For the text-containing cell, return its midpoint in (x, y) coordinate format. 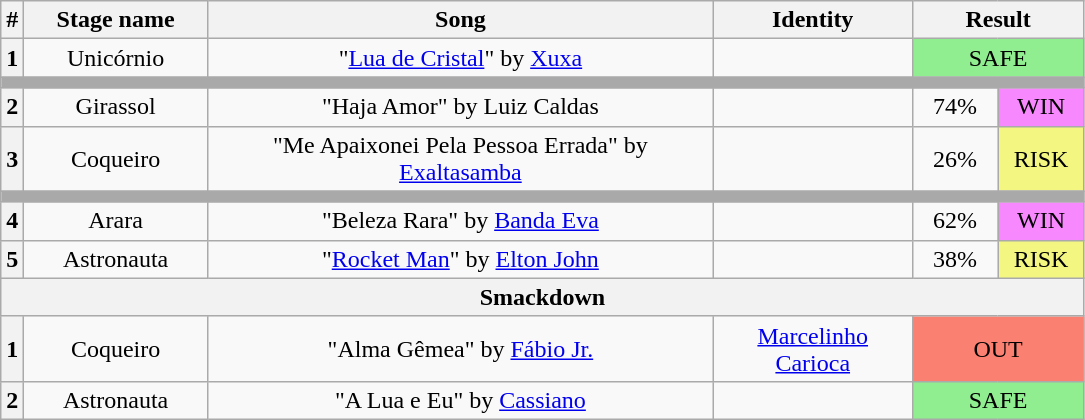
"Haja Amor" by Luiz Caldas (460, 107)
# (12, 20)
Unicórnio (116, 58)
Girassol (116, 107)
74% (955, 107)
Marcelinho Carioca (812, 348)
"Lua de Cristal" by Xuxa (460, 58)
62% (955, 221)
Result (998, 20)
4 (12, 221)
"Beleza Rara" by Banda Eva (460, 221)
26% (955, 158)
3 (12, 158)
Identity (812, 20)
Stage name (116, 20)
Smackdown (542, 297)
38% (955, 259)
Song (460, 20)
5 (12, 259)
OUT (998, 348)
"Alma Gêmea" by Fábio Jr. (460, 348)
Arara (116, 221)
"Me Apaixonei Pela Pessoa Errada" by Exaltasamba (460, 158)
"A Lua e Eu" by Cassiano (460, 400)
"Rocket Man" by Elton John (460, 259)
